From the cell containing the given text, extract its center point as (x, y) coordinate. 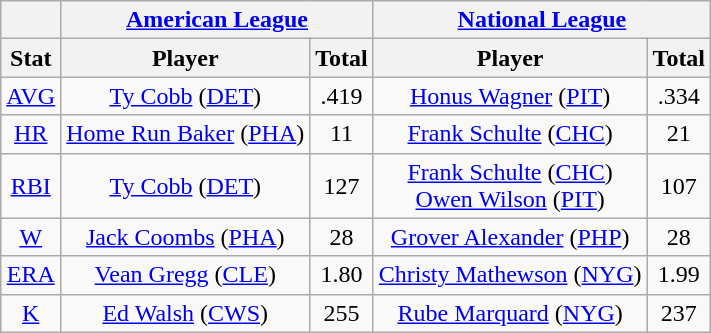
1.80 (342, 275)
107 (679, 186)
Vean Gregg (CLE) (186, 275)
ERA (31, 275)
Jack Coombs (PHA) (186, 237)
Ed Walsh (CWS) (186, 313)
AVG (31, 96)
Home Run Baker (PHA) (186, 134)
1.99 (679, 275)
Grover Alexander (PHP) (510, 237)
255 (342, 313)
127 (342, 186)
Frank Schulte (CHC)Owen Wilson (PIT) (510, 186)
HR (31, 134)
21 (679, 134)
Honus Wagner (PIT) (510, 96)
W (31, 237)
.419 (342, 96)
Christy Mathewson (NYG) (510, 275)
Stat (31, 58)
Frank Schulte (CHC) (510, 134)
RBI (31, 186)
237 (679, 313)
11 (342, 134)
Rube Marquard (NYG) (510, 313)
American League (218, 20)
.334 (679, 96)
National League (542, 20)
K (31, 313)
